Capture the cell that displays the provided text and extract its (x, y) central coordinate. 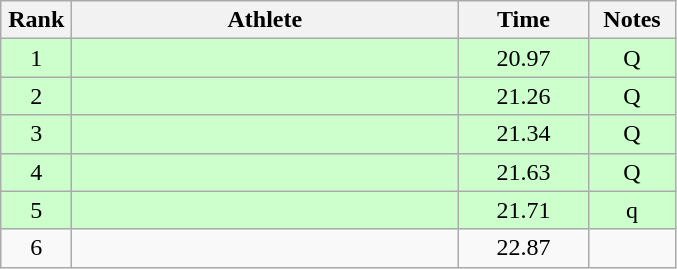
3 (36, 134)
6 (36, 248)
1 (36, 58)
Notes (632, 20)
20.97 (524, 58)
21.63 (524, 172)
21.34 (524, 134)
Time (524, 20)
22.87 (524, 248)
Athlete (265, 20)
5 (36, 210)
21.71 (524, 210)
Rank (36, 20)
2 (36, 96)
q (632, 210)
21.26 (524, 96)
4 (36, 172)
